Return the [x, y] coordinate for the center point of the cell that contains the specified text.  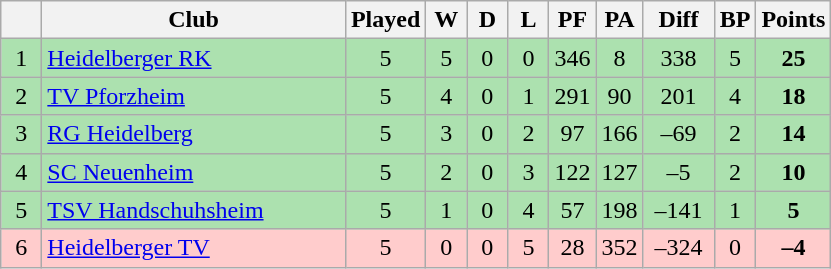
28 [572, 248]
TSV Handschuhsheim [194, 210]
D [488, 20]
W [446, 20]
RG Heidelberg [194, 134]
346 [572, 58]
122 [572, 172]
198 [620, 210]
SC Neuenheim [194, 172]
Club [194, 20]
127 [620, 172]
8 [620, 58]
–4 [794, 248]
–141 [678, 210]
57 [572, 210]
352 [620, 248]
18 [794, 96]
6 [22, 248]
291 [572, 96]
BP [735, 20]
–5 [678, 172]
–69 [678, 134]
201 [678, 96]
TV Pforzheim [194, 96]
–324 [678, 248]
90 [620, 96]
Points [794, 20]
14 [794, 134]
97 [572, 134]
10 [794, 172]
Heidelberger TV [194, 248]
166 [620, 134]
Heidelberger RK [194, 58]
25 [794, 58]
Played [385, 20]
Diff [678, 20]
PF [572, 20]
338 [678, 58]
L [528, 20]
PA [620, 20]
